Search for the cell housing the specified text and yield its [X, Y] center coordinate. 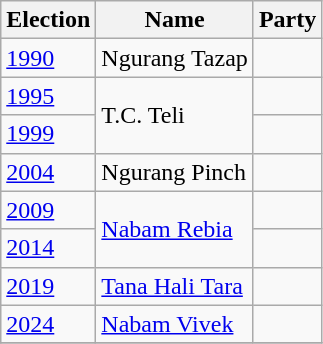
T.C. Teli [175, 115]
Ngurang Tazap [175, 58]
Name [175, 20]
2019 [48, 286]
1999 [48, 134]
Ngurang Pinch [175, 172]
Election [48, 20]
1990 [48, 58]
2014 [48, 248]
2004 [48, 172]
Nabam Vivek [175, 324]
Nabam Rebia [175, 229]
1995 [48, 96]
Tana Hali Tara [175, 286]
2009 [48, 210]
2024 [48, 324]
Party [287, 20]
